Return [X, Y] of the center of cell containing provided text 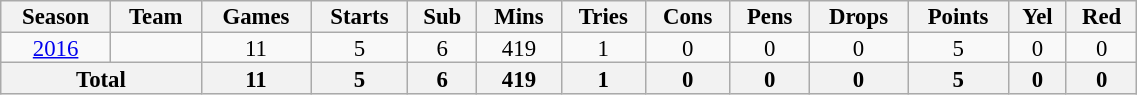
Team [156, 16]
Starts [360, 16]
Season [56, 16]
Drops [858, 16]
2016 [56, 48]
Sub [442, 16]
Points [958, 16]
Tries [603, 16]
Total [101, 78]
Yel [1037, 16]
Cons [688, 16]
Games [256, 16]
Mins [520, 16]
Red [1101, 16]
Pens [770, 16]
